Return [x, y] of the center of cell containing provided text 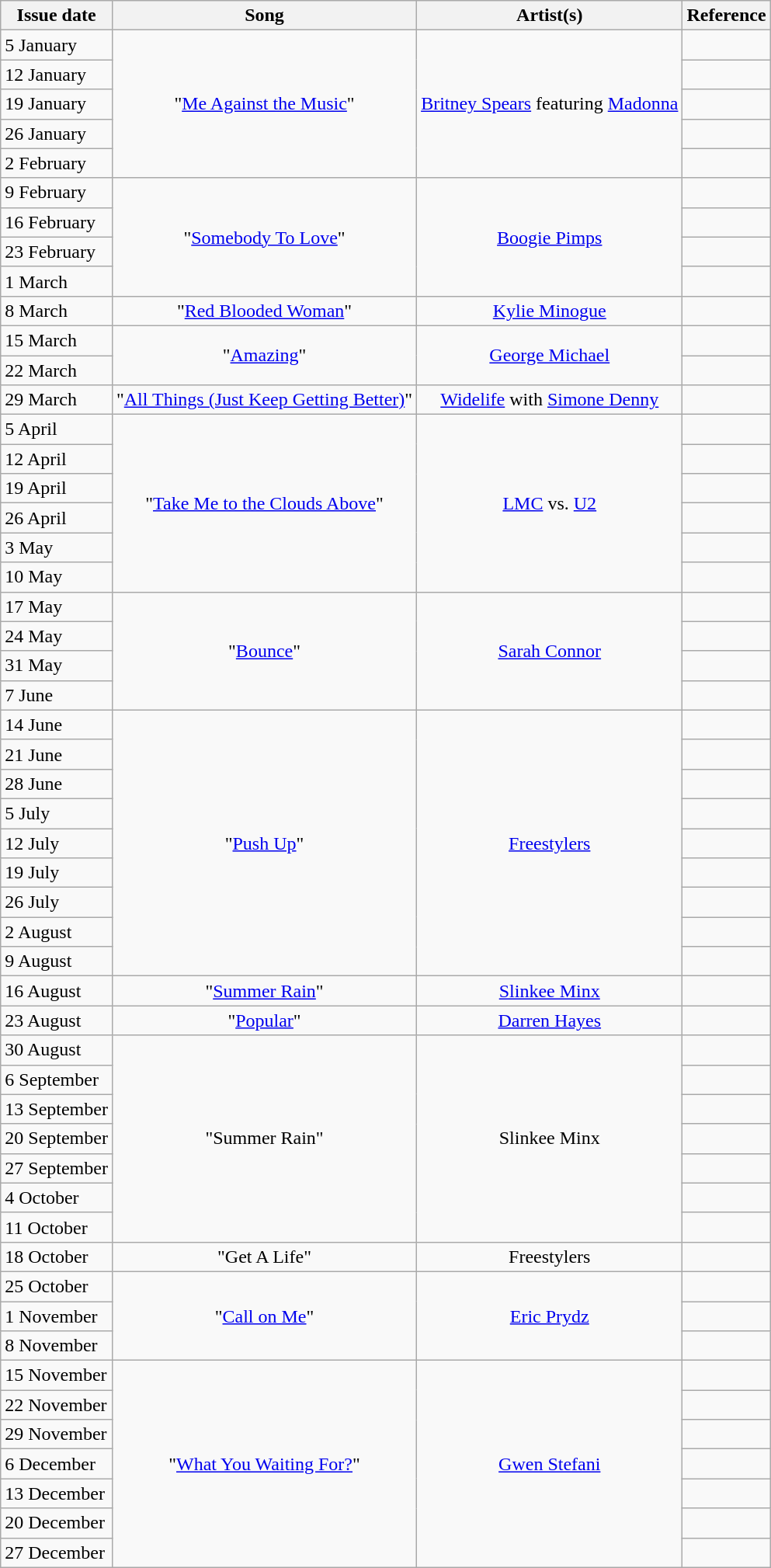
9 February [57, 193]
5 July [57, 813]
15 March [57, 340]
"Take Me to the Clouds Above" [264, 503]
6 September [57, 1080]
8 March [57, 311]
19 July [57, 873]
4 October [57, 1198]
24 May [57, 636]
22 November [57, 1405]
"Popular" [264, 1020]
3 May [57, 548]
19 January [57, 104]
"All Things (Just Keep Getting Better)" [264, 400]
15 November [57, 1375]
11 October [57, 1227]
George Michael [550, 355]
Gwen Stefani [550, 1464]
12 July [57, 843]
5 April [57, 429]
26 April [57, 518]
Issue date [57, 16]
17 May [57, 607]
25 October [57, 1286]
27 December [57, 1552]
26 July [57, 902]
Artist(s) [550, 16]
23 February [57, 252]
14 June [57, 725]
6 December [57, 1464]
Darren Hayes [550, 1020]
Eric Prydz [550, 1316]
1 March [57, 281]
12 April [57, 459]
Kylie Minogue [550, 311]
31 May [57, 666]
20 September [57, 1139]
29 March [57, 400]
"Push Up" [264, 843]
"What You Waiting For?" [264, 1464]
30 August [57, 1050]
Reference [727, 16]
8 November [57, 1346]
19 April [57, 488]
LMC vs. U2 [550, 503]
5 January [57, 45]
2 February [57, 163]
28 June [57, 784]
21 June [57, 754]
7 June [57, 695]
Boogie Pimps [550, 237]
27 September [57, 1168]
Widelife with Simone Denny [550, 400]
26 January [57, 134]
"Amazing" [264, 355]
20 December [57, 1523]
29 November [57, 1434]
"Red Blooded Woman" [264, 311]
"Somebody To Love" [264, 237]
1 November [57, 1316]
23 August [57, 1020]
18 October [57, 1257]
Song [264, 16]
"Me Against the Music" [264, 104]
"Get A Life" [264, 1257]
13 September [57, 1109]
2 August [57, 932]
Britney Spears featuring Madonna [550, 104]
22 March [57, 370]
10 May [57, 577]
"Call on Me" [264, 1316]
Sarah Connor [550, 651]
16 August [57, 991]
12 January [57, 75]
13 December [57, 1493]
16 February [57, 222]
9 August [57, 961]
"Bounce" [264, 651]
